From the cell containing the given text, extract its center point as (X, Y) coordinate. 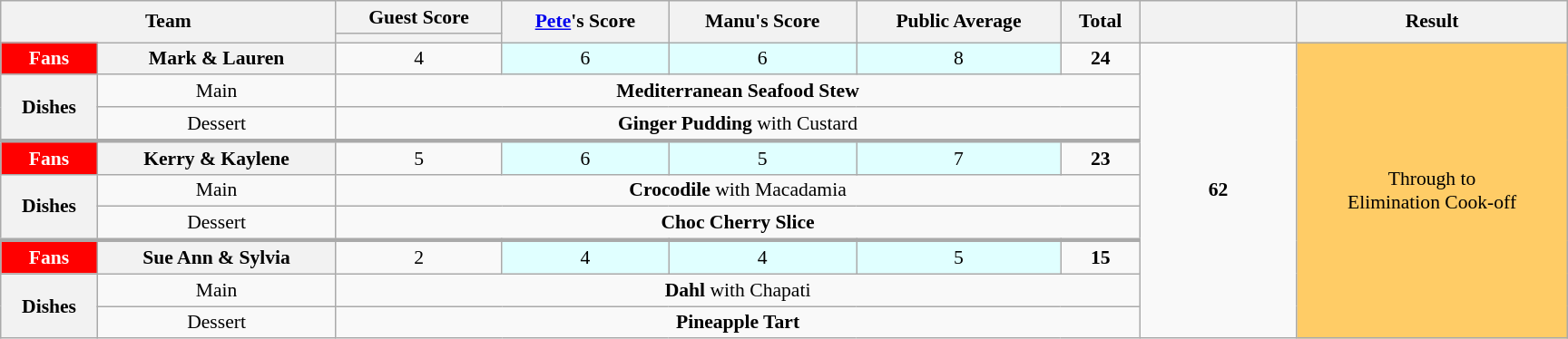
Guest Score (419, 17)
23 (1100, 158)
Crocodile with Macadamia (738, 190)
7 (958, 158)
Pineapple Tart (738, 323)
Mediterranean Seafood Stew (738, 92)
Result (1432, 22)
Mark & Lauren (216, 59)
Total (1100, 22)
Kerry & Kaylene (216, 158)
Choc Cherry Slice (738, 223)
Through to Elimination Cook-off (1432, 190)
Ginger Pudding with Custard (738, 123)
Team (169, 22)
8 (958, 59)
2 (419, 257)
Sue Ann & Sylvia (216, 257)
24 (1100, 59)
Pete's Score (584, 22)
Manu's Score (762, 22)
Public Average (958, 22)
15 (1100, 257)
62 (1218, 190)
Dahl with Chapati (738, 290)
